Pinpoint the cell where the given text exists, returning its (X, Y) midpoint coordinate. 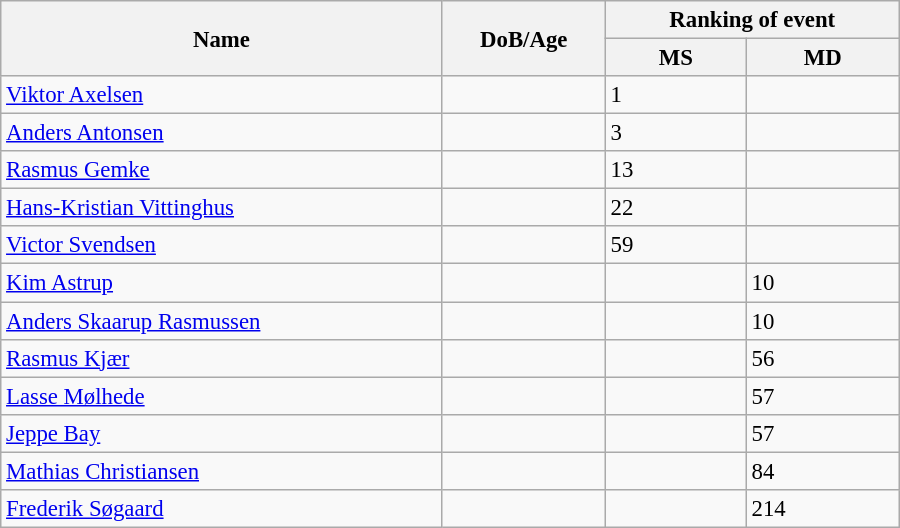
Anders Antonsen (222, 133)
Mathias Christiansen (222, 471)
Rasmus Kjær (222, 358)
MD (822, 58)
Viktor Axelsen (222, 95)
Hans-Kristian Vittinghus (222, 208)
59 (676, 245)
Anders Skaarup Rasmussen (222, 321)
Frederik Søgaard (222, 509)
Jeppe Bay (222, 433)
Name (222, 38)
1 (676, 95)
22 (676, 208)
Victor Svendsen (222, 245)
214 (822, 509)
Kim Astrup (222, 283)
Ranking of event (752, 20)
Lasse Mølhede (222, 396)
3 (676, 133)
MS (676, 58)
84 (822, 471)
13 (676, 170)
DoB/Age (524, 38)
Rasmus Gemke (222, 170)
56 (822, 358)
